Detect which cell encompasses the target text, then output its [x, y] center coordinate. 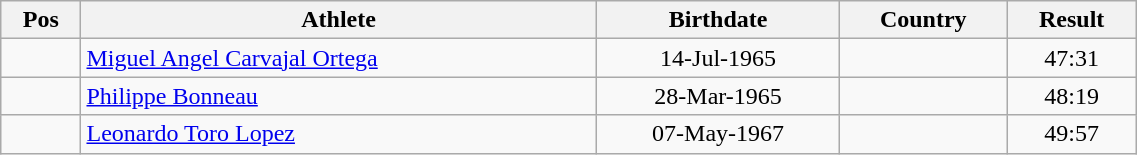
Country [924, 20]
Birthdate [718, 20]
Athlete [338, 20]
Result [1072, 20]
Pos [41, 20]
49:57 [1072, 134]
Philippe Bonneau [338, 96]
47:31 [1072, 58]
07-May-1967 [718, 134]
Leonardo Toro Lopez [338, 134]
Miguel Angel Carvajal Ortega [338, 58]
48:19 [1072, 96]
14-Jul-1965 [718, 58]
28-Mar-1965 [718, 96]
